Find where the given text appears and provide that cell's center as (x, y) coordinate. 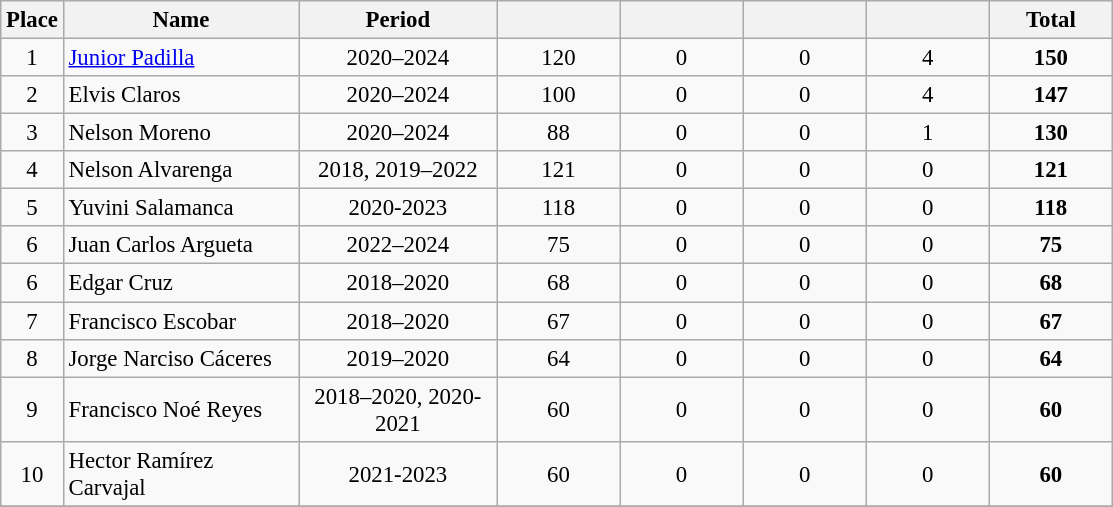
Francisco Noé Reyes (181, 410)
Nelson Moreno (181, 133)
120 (558, 58)
130 (1050, 133)
Elvis Claros (181, 95)
Name (181, 20)
2020-2023 (398, 208)
Junior Padilla (181, 58)
Francisco Escobar (181, 321)
Place (32, 20)
3 (32, 133)
100 (558, 95)
Total (1050, 20)
10 (32, 474)
2 (32, 95)
147 (1050, 95)
Period (398, 20)
2021-2023 (398, 474)
Nelson Alvarenga (181, 170)
8 (32, 358)
7 (32, 321)
88 (558, 133)
2018–2020, 2020-2021 (398, 410)
9 (32, 410)
5 (32, 208)
Juan Carlos Argueta (181, 245)
2018, 2019–2022 (398, 170)
Jorge Narciso Cáceres (181, 358)
Yuvini Salamanca (181, 208)
2019–2020 (398, 358)
2022–2024 (398, 245)
Hector Ramírez Carvajal (181, 474)
150 (1050, 58)
Edgar Cruz (181, 283)
